Determine the [X, Y] coordinate at the center of the cell enclosing the given text.  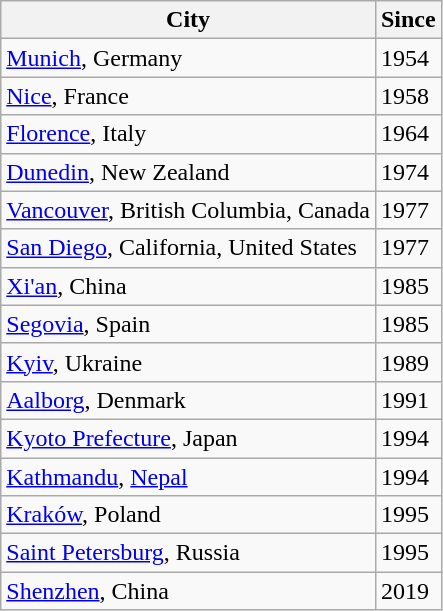
Florence, Italy [188, 134]
1974 [408, 172]
Kyoto Prefecture, Japan [188, 438]
1964 [408, 134]
1991 [408, 400]
Kathmandu, Nepal [188, 477]
Xi'an, China [188, 286]
Vancouver, British Columbia, Canada [188, 210]
Shenzhen, China [188, 591]
1989 [408, 362]
San Diego, California, United States [188, 248]
1958 [408, 96]
City [188, 20]
Saint Petersburg, Russia [188, 553]
1954 [408, 58]
Munich, Germany [188, 58]
Kyiv, Ukraine [188, 362]
Since [408, 20]
Dunedin, New Zealand [188, 172]
Aalborg, Denmark [188, 400]
Segovia, Spain [188, 324]
Nice, France [188, 96]
Kraków, Poland [188, 515]
2019 [408, 591]
